Scan for the cell matching the given text and deliver its (X, Y) coordinate at center. 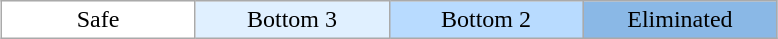
Bottom 3 (292, 20)
Safe (98, 20)
Bottom 2 (486, 20)
Eliminated (680, 20)
